Locate the cell with the specified text and output its [x, y] center coordinate. 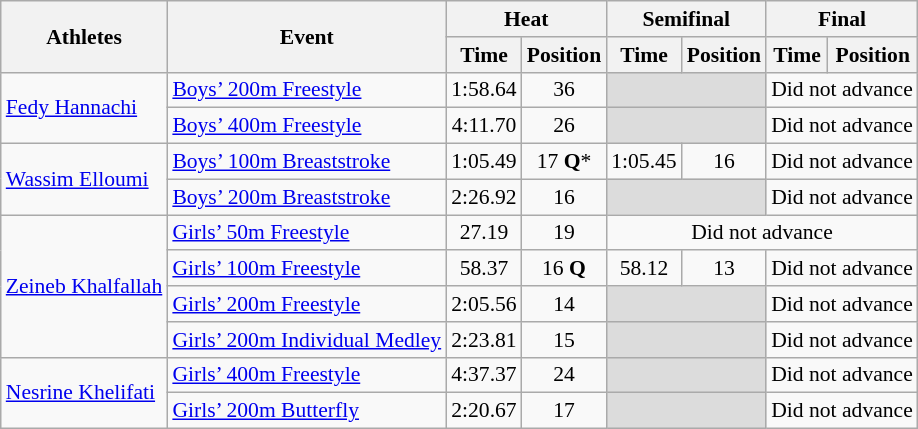
15 [564, 340]
Fedy Hannachi [84, 108]
19 [564, 233]
16 Q [564, 269]
Wassim Elloumi [84, 180]
Athletes [84, 36]
2:20.67 [484, 411]
Final [842, 19]
Boys’ 200m Freestyle [306, 90]
27.19 [484, 233]
Girls’ 200m Butterfly [306, 411]
14 [564, 304]
Girls’ 100m Freestyle [306, 269]
36 [564, 90]
26 [564, 126]
Event [306, 36]
Heat [526, 19]
Boys’ 100m Breaststroke [306, 162]
17 [564, 411]
4:37.37 [484, 375]
Semifinal [686, 19]
2:26.92 [484, 197]
1:05.49 [484, 162]
2:23.81 [484, 340]
13 [724, 269]
Girls’ 200m Freestyle [306, 304]
4:11.70 [484, 126]
Zeineb Khalfallah [84, 286]
17 Q* [564, 162]
Nesrine Khelifati [84, 392]
Boys’ 200m Breaststroke [306, 197]
1:58.64 [484, 90]
58.12 [644, 269]
58.37 [484, 269]
1:05.45 [644, 162]
Girls’ 400m Freestyle [306, 375]
Boys’ 400m Freestyle [306, 126]
Girls’ 50m Freestyle [306, 233]
2:05.56 [484, 304]
24 [564, 375]
Girls’ 200m Individual Medley [306, 340]
